Pinpoint the cell where the given text exists, returning its [x, y] midpoint coordinate. 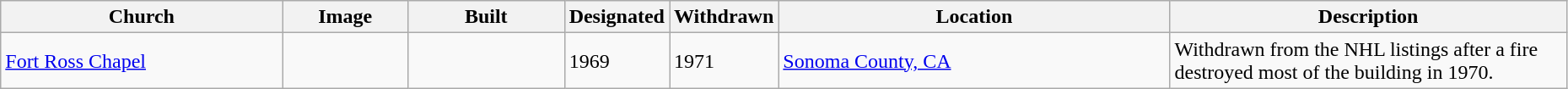
Withdrawn from the NHL listings after a fire destroyed most of the building in 1970. [1368, 61]
Description [1368, 17]
Image [346, 17]
Sonoma County, CA [974, 61]
Built [486, 17]
Designated [617, 17]
1969 [617, 61]
Church [142, 17]
1971 [724, 61]
Fort Ross Chapel [142, 61]
Withdrawn [724, 17]
Location [974, 17]
